Provide the [x, y] coordinate of the cell's center where the given text is located.  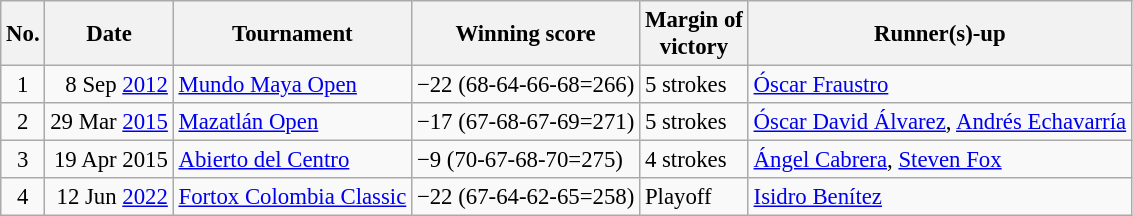
29 Mar 2015 [109, 122]
Óscar David Álvarez, Andrés Echavarría [940, 122]
Playoff [694, 197]
Tournament [292, 34]
Date [109, 34]
Abierto del Centro [292, 160]
Winning score [526, 34]
Runner(s)-up [940, 34]
−9 (70-67-68-70=275) [526, 160]
1 [23, 85]
Ángel Cabrera, Steven Fox [940, 160]
Fortox Colombia Classic [292, 197]
8 Sep 2012 [109, 85]
12 Jun 2022 [109, 197]
3 [23, 160]
Óscar Fraustro [940, 85]
Mundo Maya Open [292, 85]
2 [23, 122]
Isidro Benítez [940, 197]
Margin ofvictory [694, 34]
4 strokes [694, 160]
No. [23, 34]
Mazatlán Open [292, 122]
−22 (67-64-62-65=258) [526, 197]
19 Apr 2015 [109, 160]
−22 (68-64-66-68=266) [526, 85]
−17 (67-68-67-69=271) [526, 122]
4 [23, 197]
